Provide the [x, y] coordinate of the cell's center where the given text is located.  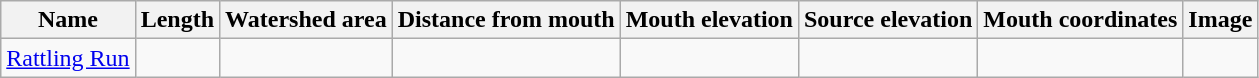
Watershed area [306, 20]
Mouth elevation [709, 20]
Distance from mouth [506, 20]
Image [1220, 20]
Source elevation [888, 20]
Mouth coordinates [1080, 20]
Rattling Run [68, 58]
Length [177, 20]
Name [68, 20]
